Search for the cell housing the specified text and yield its [X, Y] center coordinate. 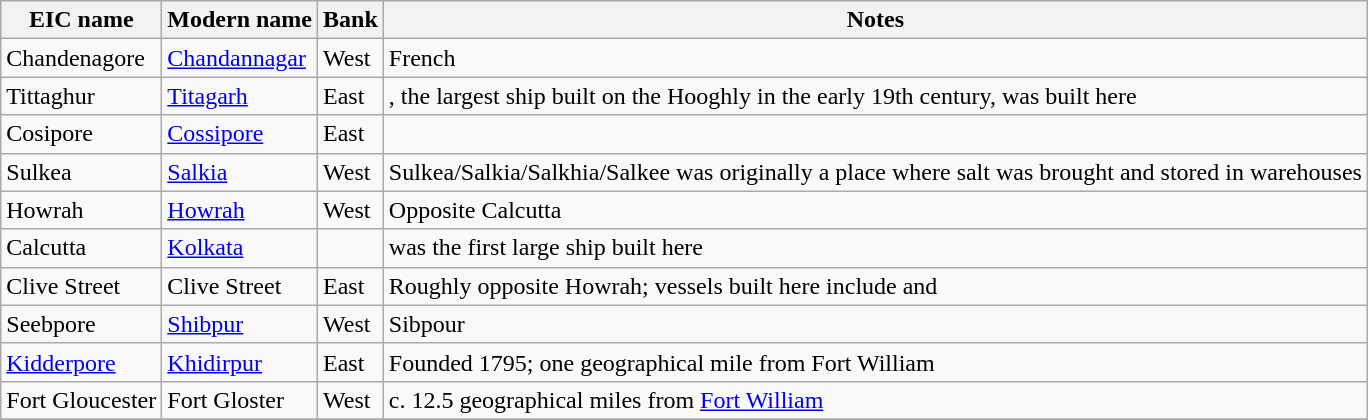
Tittaghur [82, 96]
Opposite Calcutta [875, 210]
Cosipore [82, 134]
Fort Gloster [240, 400]
Seebpore [82, 324]
EIC name [82, 20]
Shibpur [240, 324]
Chandannagar [240, 58]
c. 12.5 geographical miles from Fort William [875, 400]
, the largest ship built on the Hooghly in the early 19th century, was built here [875, 96]
Roughly opposite Howrah; vessels built here include and [875, 286]
Sulkea/Salkia/Salkhia/Salkee was originally a place where salt was brought and stored in warehouses [875, 172]
Sibpour [875, 324]
French [875, 58]
Bank [351, 20]
Khidirpur [240, 362]
Titagarh [240, 96]
Salkia [240, 172]
was the first large ship built here [875, 248]
Chandenagore [82, 58]
Kolkata [240, 248]
Sulkea [82, 172]
Cossipore [240, 134]
Calcutta [82, 248]
Notes [875, 20]
Fort Gloucester [82, 400]
Founded 1795; one geographical mile from Fort William [875, 362]
Kidderpore [82, 362]
Modern name [240, 20]
